Detect which cell encompasses the target text, then output its [X, Y] center coordinate. 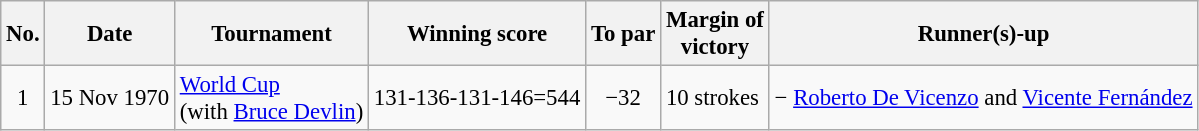
−32 [624, 98]
To par [624, 34]
No. [23, 34]
Runner(s)-up [984, 34]
10 strokes [716, 98]
131-136-131-146=544 [478, 98]
Margin ofvictory [716, 34]
Date [110, 34]
1 [23, 98]
Winning score [478, 34]
World Cup(with Bruce Devlin) [271, 98]
− Roberto De Vicenzo and Vicente Fernández [984, 98]
Tournament [271, 34]
15 Nov 1970 [110, 98]
